Search for the cell housing the specified text and yield its (X, Y) center coordinate. 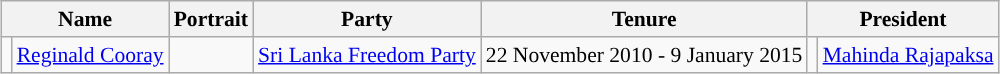
President (902, 19)
Portrait (211, 19)
Name (84, 19)
Sri Lanka Freedom Party (367, 55)
Tenure (644, 19)
22 November 2010 - 9 January 2015 (644, 55)
Mahinda Rajapaksa (908, 55)
Party (367, 19)
Reginald Cooray (90, 55)
